For the text-containing cell, return its midpoint in (X, Y) coordinate format. 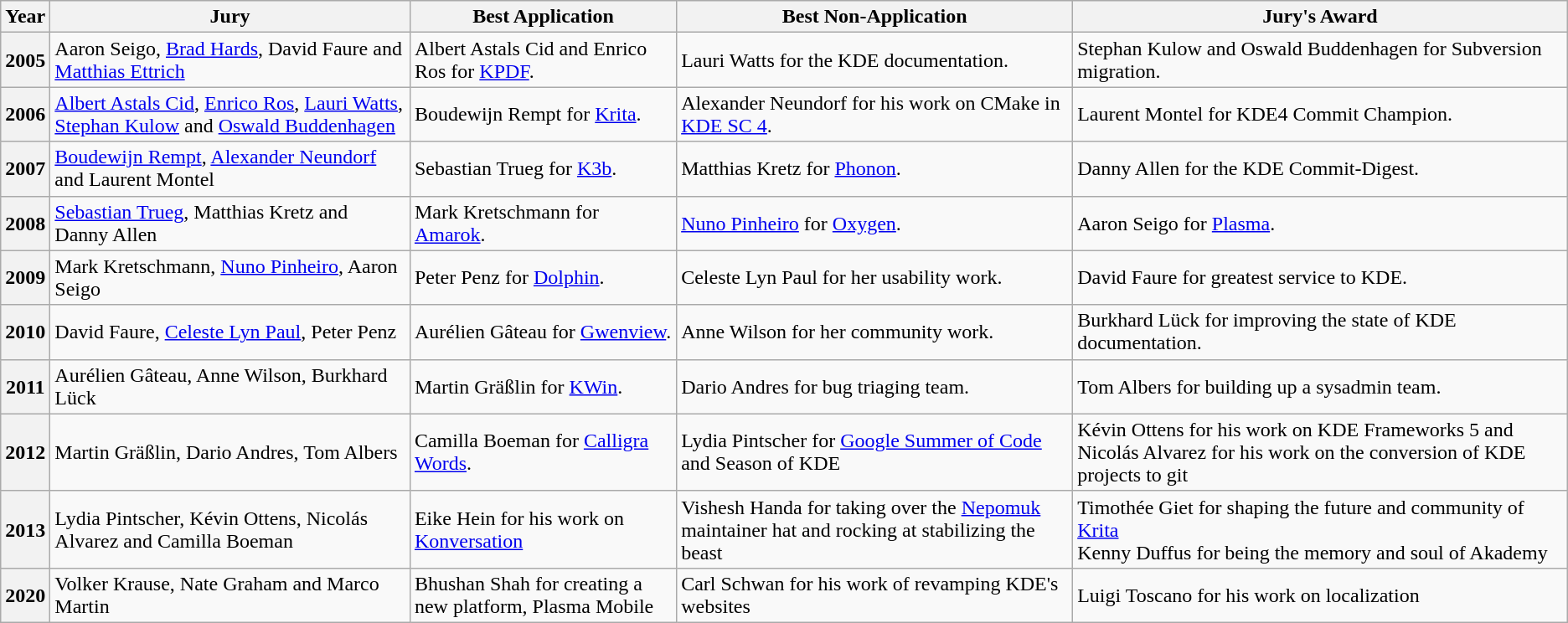
2006 (25, 114)
Eike Hein for his work on Konversation (543, 529)
Martin Gräßlin for KWin. (543, 387)
David Faure for greatest service to KDE. (1320, 278)
Camilla Boeman for Calligra Words. (543, 452)
2009 (25, 278)
2011 (25, 387)
Lydia Pintscher, Kévin Ottens, Nicolás Alvarez and Camilla Boeman (230, 529)
Stephan Kulow and Oswald Buddenhagen for Subversion migration. (1320, 60)
2010 (25, 332)
Tom Albers for building up a sysadmin team. (1320, 387)
Martin Gräßlin, Dario Andres, Tom Albers (230, 452)
Nuno Pinheiro for Oxygen. (874, 223)
Matthias Kretz for Phonon. (874, 169)
Albert Astals Cid, Enrico Ros, Lauri Watts, Stephan Kulow and Oswald Buddenhagen (230, 114)
Volker Krause, Nate Graham and Marco Martin (230, 595)
Alexander Neundorf for his work on CMake in KDE SC 4. (874, 114)
Best Non-Application (874, 17)
Aaron Seigo for Plasma. (1320, 223)
Danny Allen for the KDE Commit-Digest. (1320, 169)
2012 (25, 452)
David Faure, Celeste Lyn Paul, Peter Penz (230, 332)
2007 (25, 169)
2020 (25, 595)
Laurent Montel for KDE4 Commit Champion. (1320, 114)
Dario Andres for bug triaging team. (874, 387)
Mark Kretschmann for Amarok. (543, 223)
Mark Kretschmann, Nuno Pinheiro, Aaron Seigo (230, 278)
Vishesh Handa for taking over the Nepomuk maintainer hat and rocking at stabilizing the beast (874, 529)
Aurélien Gâteau, Anne Wilson, Burkhard Lück (230, 387)
Albert Astals Cid and Enrico Ros for KPDF. (543, 60)
Luigi Toscano for his work on localization (1320, 595)
Sebastian Trueg, Matthias Kretz and Danny Allen (230, 223)
Celeste Lyn Paul for her usability work. (874, 278)
Lauri Watts for the KDE documentation. (874, 60)
Boudewijn Rempt for Krita. (543, 114)
Year (25, 17)
Best Application (543, 17)
2013 (25, 529)
2008 (25, 223)
Lydia Pintscher for Google Summer of Code and Season of KDE (874, 452)
Aaron Seigo, Brad Hards, David Faure and Matthias Ettrich (230, 60)
Jury's Award (1320, 17)
Carl Schwan for his work of revamping KDE's websites (874, 595)
Peter Penz for Dolphin. (543, 278)
Sebastian Trueg for K3b. (543, 169)
Anne Wilson for her community work. (874, 332)
Kévin Ottens for his work on KDE Frameworks 5 and Nicolás Alvarez for his work on the conversion of KDE projects to git (1320, 452)
Boudewijn Rempt, Alexander Neundorf and Laurent Montel (230, 169)
Timothée Giet for shaping the future and community of KritaKenny Duffus for being the memory and soul of Akademy (1320, 529)
Aurélien Gâteau for Gwenview. (543, 332)
Burkhard Lück for improving the state of KDE documentation. (1320, 332)
Jury (230, 17)
Bhushan Shah for creating a new platform, Plasma Mobile (543, 595)
2005 (25, 60)
